Determine the [X, Y] coordinate at the center of the cell enclosing the given text.  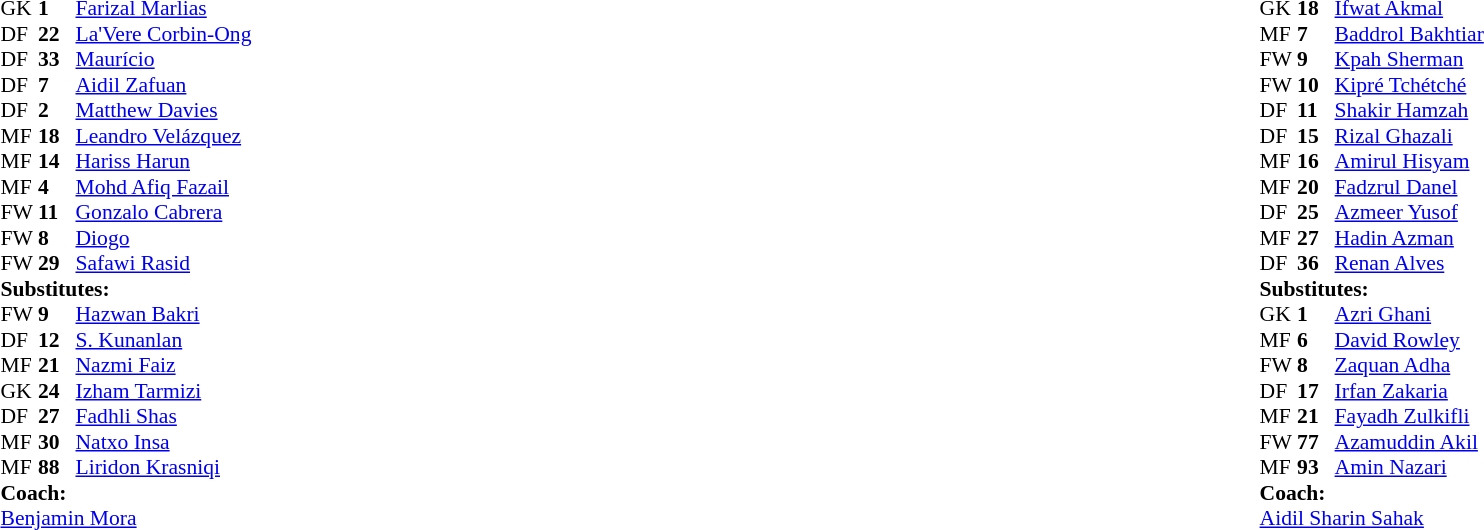
Izham Tarmizi [164, 391]
Fadzrul Danel [1410, 187]
17 [1316, 391]
Kpah Sherman [1410, 59]
Kipré Tchétché [1410, 85]
David Rowley [1410, 340]
77 [1316, 442]
Safawi Rasid [164, 263]
2 [57, 111]
30 [57, 442]
Fayadh Zulkifli [1410, 417]
Irfan Zakaria [1410, 391]
6 [1316, 340]
25 [1316, 213]
Amin Nazari [1410, 467]
Mohd Afiq Fazail [164, 187]
Natxo Insa [164, 442]
Azamuddin Akil [1410, 442]
Hadin Azman [1410, 238]
Renan Alves [1410, 263]
Azri Ghani [1410, 315]
Nazmi Faiz [164, 365]
93 [1316, 467]
12 [57, 340]
La'Vere Corbin-Ong [164, 34]
22 [57, 34]
10 [1316, 85]
15 [1316, 136]
4 [57, 187]
Shakir Hamzah [1410, 111]
Fadhli Shas [164, 417]
Rizal Ghazali [1410, 136]
Hazwan Bakri [164, 315]
36 [1316, 263]
Hariss Harun [164, 161]
Baddrol Bakhtiar [1410, 34]
20 [1316, 187]
Aidil Zafuan [164, 85]
24 [57, 391]
88 [57, 467]
14 [57, 161]
S. Kunanlan [164, 340]
Matthew Davies [164, 111]
16 [1316, 161]
33 [57, 59]
Liridon Krasniqi [164, 467]
Amirul Hisyam [1410, 161]
Maurício [164, 59]
Zaquan Adha [1410, 365]
1 [1316, 315]
18 [57, 136]
29 [57, 263]
Azmeer Yusof [1410, 213]
Diogo [164, 238]
Gonzalo Cabrera [164, 213]
Leandro Velázquez [164, 136]
